Provide the [x, y] coordinate of the cell's center where the given text is located.  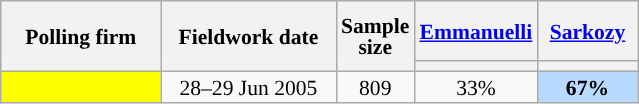
Sarkozy [587, 31]
Emmanuelli [476, 31]
28–29 Jun 2005 [248, 86]
809 [375, 86]
33% [476, 86]
Polling firm [81, 36]
Fieldwork date [248, 36]
67% [587, 86]
Samplesize [375, 36]
